Return the (X, Y) coordinate for the center point of the cell that contains the specified text.  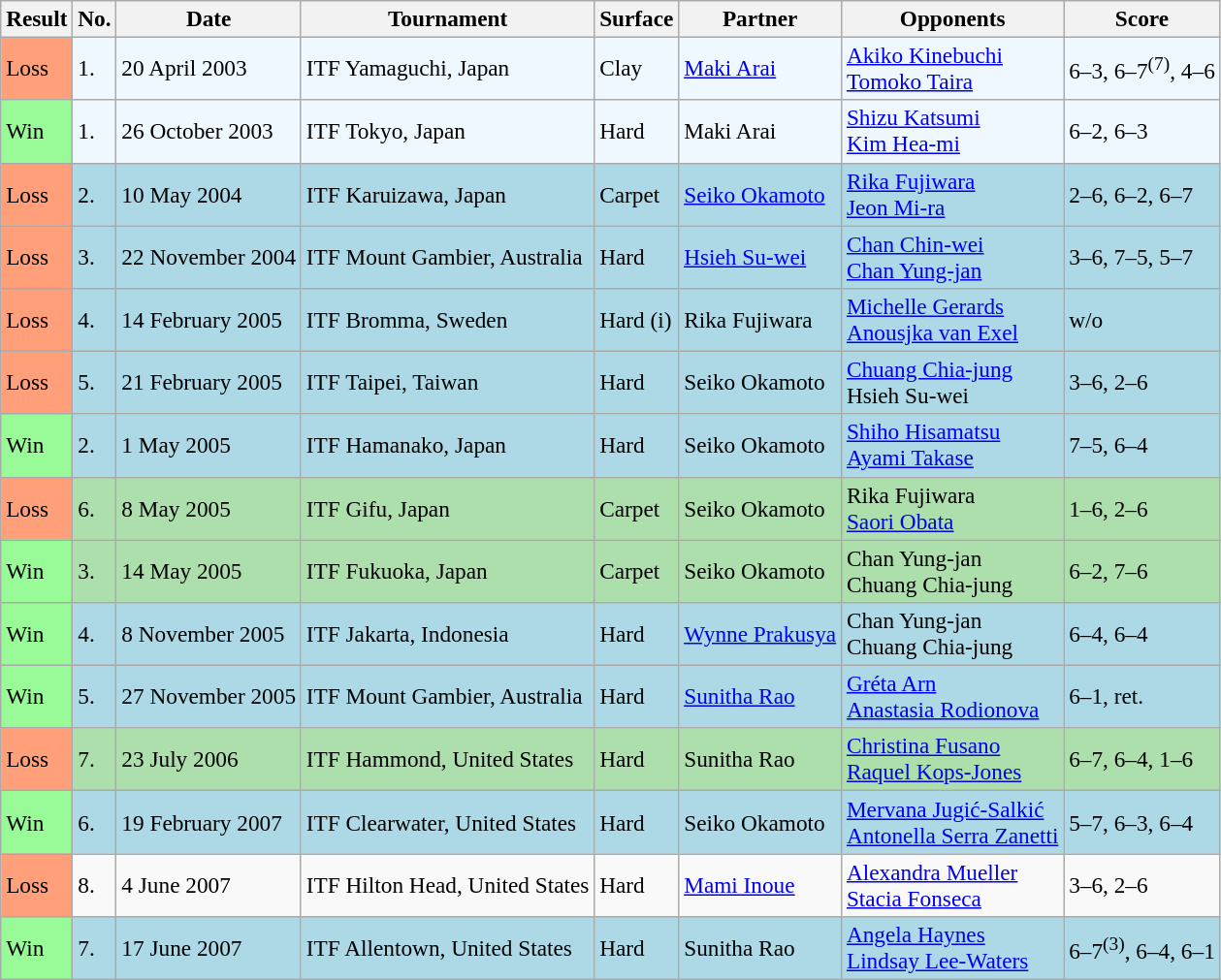
Akiko Kinebuchi Tomoko Taira (952, 68)
Mami Inoue (760, 884)
ITF Hilton Head, United States (447, 884)
6–7, 6–4, 1–6 (1142, 760)
21 February 2005 (209, 382)
5–7, 6–3, 6–4 (1142, 822)
1–6, 2–6 (1142, 508)
Opponents (952, 18)
3–6, 7–5, 5–7 (1142, 256)
ITF Gifu, Japan (447, 508)
Partner (760, 18)
Christina Fusano Raquel Kops-Jones (952, 760)
Clay (636, 68)
7–5, 6–4 (1142, 446)
ITF Hammond, United States (447, 760)
20 April 2003 (209, 68)
6–7(3), 6–4, 6–1 (1142, 948)
Hard (i) (636, 320)
Rika Fujiwara (760, 320)
4 June 2007 (209, 884)
Chan Chin-wei Chan Yung-jan (952, 256)
8 November 2005 (209, 634)
6–3, 6–7(7), 4–6 (1142, 68)
Result (37, 18)
ITF Fukuoka, Japan (447, 570)
ITF Taipei, Taiwan (447, 382)
ITF Jakarta, Indonesia (447, 634)
8. (95, 884)
Michelle Gerards Anousjka van Exel (952, 320)
Angela Haynes Lindsay Lee-Waters (952, 948)
Tournament (447, 18)
ITF Yamaguchi, Japan (447, 68)
1 May 2005 (209, 446)
Surface (636, 18)
Date (209, 18)
ITF Hamanako, Japan (447, 446)
Alexandra Mueller Stacia Fonseca (952, 884)
8 May 2005 (209, 508)
Hsieh Su-wei (760, 256)
No. (95, 18)
19 February 2007 (209, 822)
Rika Fujiwara Saori Obata (952, 508)
Shiho Hisamatsu Ayami Takase (952, 446)
ITF Karuizawa, Japan (447, 194)
26 October 2003 (209, 132)
Wynne Prakusya (760, 634)
Rika Fujiwara Jeon Mi-ra (952, 194)
ITF Bromma, Sweden (447, 320)
w/o (1142, 320)
6–2, 6–3 (1142, 132)
14 May 2005 (209, 570)
Gréta Arn Anastasia Rodionova (952, 696)
ITF Clearwater, United States (447, 822)
23 July 2006 (209, 760)
22 November 2004 (209, 256)
Score (1142, 18)
6–4, 6–4 (1142, 634)
Shizu Katsumi Kim Hea-mi (952, 132)
ITF Allentown, United States (447, 948)
2–6, 6–2, 6–7 (1142, 194)
ITF Tokyo, Japan (447, 132)
Mervana Jugić-Salkić Antonella Serra Zanetti (952, 822)
6–1, ret. (1142, 696)
Chuang Chia-jung Hsieh Su-wei (952, 382)
17 June 2007 (209, 948)
6–2, 7–6 (1142, 570)
14 February 2005 (209, 320)
10 May 2004 (209, 194)
27 November 2005 (209, 696)
